Identify which cell holds the provided text, then report its (X, Y) central coordinate. 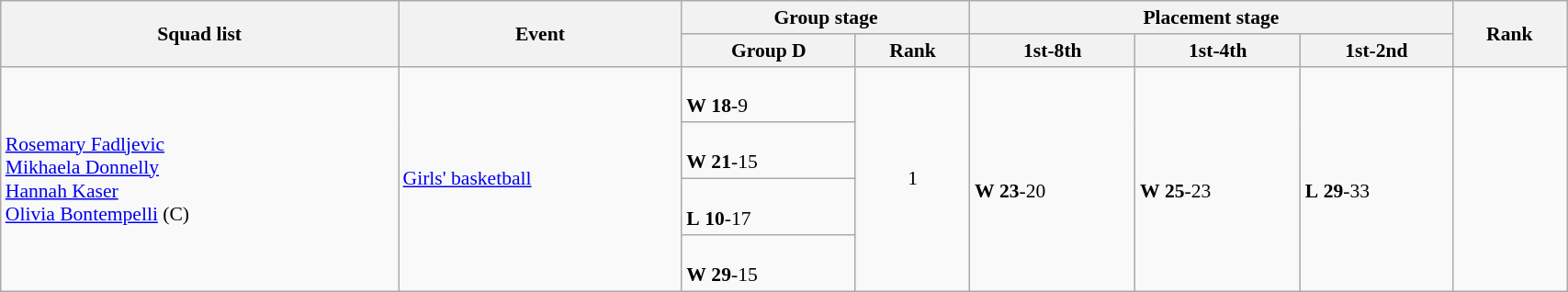
Group D (768, 51)
1st-8th (1053, 51)
Event (540, 33)
W 25-23 (1218, 178)
1st-2nd (1376, 51)
W 18-9 (768, 94)
W 29-15 (768, 263)
1st-4th (1218, 51)
L 10-17 (768, 208)
W 21-15 (768, 151)
W 23-20 (1053, 178)
1 (913, 178)
Placement stage (1211, 17)
Group stage (826, 17)
L 29-33 (1376, 178)
Squad list (200, 33)
Girls' basketball (540, 178)
Rosemary FadljevicMikhaela DonnellyHannah KaserOlivia Bontempelli (C) (200, 178)
